For the text-containing cell, return its midpoint in (x, y) coordinate format. 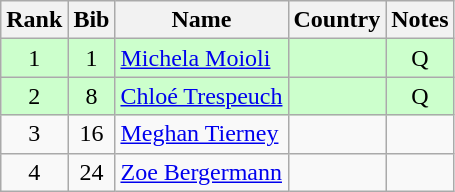
16 (92, 134)
2 (34, 96)
3 (34, 134)
Notes (420, 20)
8 (92, 96)
24 (92, 172)
Chloé Trespeuch (202, 96)
Bib (92, 20)
Michela Moioli (202, 58)
4 (34, 172)
Meghan Tierney (202, 134)
Zoe Bergermann (202, 172)
Name (202, 20)
Rank (34, 20)
Country (337, 20)
